Pinpoint the cell where the given text exists, returning its (X, Y) midpoint coordinate. 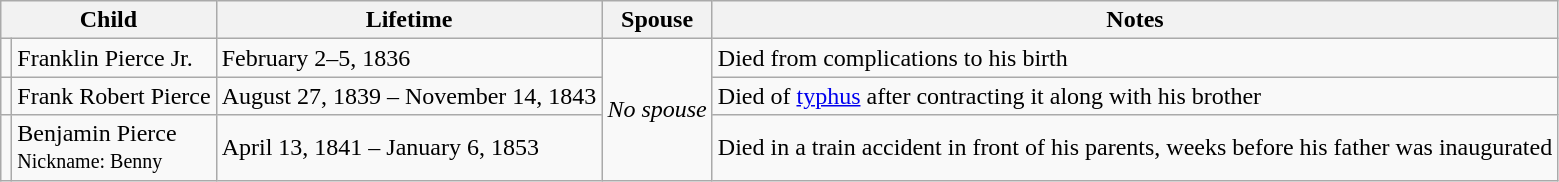
April 13, 1841 – January 6, 1853 (409, 148)
Frank Robert Pierce (114, 96)
Died from complications to his birth (1134, 58)
Benjamin PierceNickname: Benny (114, 148)
Franklin Pierce Jr. (114, 58)
August 27, 1839 – November 14, 1843 (409, 96)
Died in a train accident in front of his parents, weeks before his father was inaugurated (1134, 148)
No spouse (657, 110)
Spouse (657, 20)
Notes (1134, 20)
Died of typhus after contracting it along with his brother (1134, 96)
February 2–5, 1836 (409, 58)
Child (108, 20)
Lifetime (409, 20)
